Return (x, y) of the center of cell containing provided text 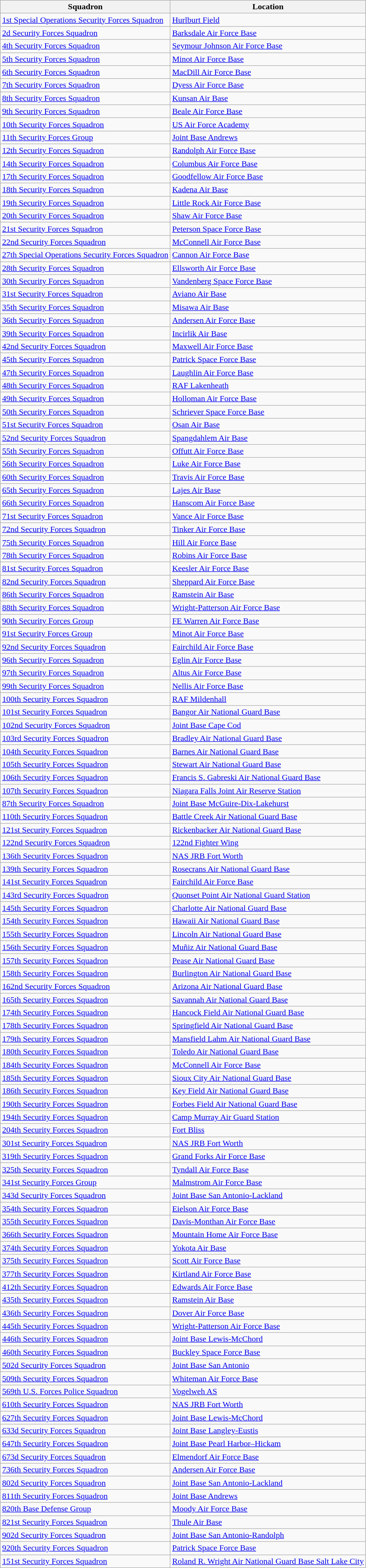
Arizona Air National Guard Base (268, 986)
Tinker Air Force Base (268, 529)
Hanscom Air Force Base (268, 503)
19th Security Forces Squadron (85, 203)
502d Security Forces Squadron (85, 1365)
56th Security Forces Squadron (85, 464)
20th Security Forces Squadron (85, 216)
143rd Security Forces Squadron (85, 895)
Columbus Air Force Base (268, 164)
Hawaii Air National Guard Base (268, 921)
Camp Murray Air Guard Station (268, 1117)
18th Security Forces Squadron (85, 190)
Joint Base Langley-Eustis (268, 1431)
Vance Air Force Base (268, 516)
RAF Lakenheath (268, 386)
Schriever Space Force Base (268, 412)
12th Security Forces Squadron (85, 150)
Barnes Air National Guard Base (268, 751)
2d Security Forces Squadron (85, 33)
Osan Air Base (268, 425)
412th Security Forces Squadron (85, 1287)
Hancock Field Air National Guard Base (268, 1013)
MacDill Air Force Base (268, 72)
Hill Air Force Base (268, 542)
Kunsan Air Base (268, 98)
Thule Air Base (268, 1522)
Altus Air Force Base (268, 673)
4th Security Forces Squadron (85, 46)
Niagara Falls Joint Air Reserve Station (268, 790)
Robins Air Force Base (268, 555)
FE Warren Air Force Base (268, 621)
Spangdahlem Air Base (268, 438)
48th Security Forces Squadron (85, 386)
Mansfield Lahm Air National Guard Base (268, 1039)
51st Security Forces Squadron (85, 425)
178th Security Forces Squadron (85, 1026)
155th Security Forces Squadron (85, 934)
Eglin Air Force Base (268, 660)
Pease Air National Guard Base (268, 960)
Laughlin Air Force Base (268, 372)
820th Base Defense Group (85, 1509)
569th U.S. Forces Police Squadron (85, 1391)
Burlington Air National Guard Base (268, 973)
165th Security Forces Squadron (85, 1000)
Beale Air Force Base (268, 111)
47th Security Forces Squadron (85, 372)
71st Security Forces Squadron (85, 516)
902d Security Forces Squadron (85, 1535)
162nd Security Forces Squadron (85, 986)
Joint Base San Antonio (268, 1365)
100th Security Forces Squadron (85, 699)
Holloman Air Force Base (268, 399)
36th Security Forces Squadron (85, 320)
194th Security Forces Squadron (85, 1117)
Ellsworth Air Force Base (268, 268)
81st Security Forces Squadron (85, 568)
435th Security Forces Squadron (85, 1300)
Muñiz Air National Guard Base (268, 947)
156th Security Forces Squadron (85, 947)
92nd Security Forces Squadron (85, 647)
Moody Air Force Base (268, 1509)
Elmendorf Air Force Base (268, 1457)
Dyess Air Force Base (268, 85)
Grand Forks Air Force Base (268, 1156)
Keesler Air Force Base (268, 568)
Joint Base Cape Cod (268, 725)
Forbes Field Air National Guard Base (268, 1104)
Whiteman Air Force Base (268, 1378)
301st Security Forces Squadron (85, 1143)
Malmstrom Air Force Base (268, 1182)
Charlotte Air National Guard Base (268, 908)
190th Security Forces Squadron (85, 1104)
50th Security Forces Squadron (85, 412)
Travis Air Force Base (268, 477)
42nd Security Forces Squadron (85, 346)
174th Security Forces Squadron (85, 1013)
82nd Security Forces Squadron (85, 582)
343d Security Forces Squadron (85, 1195)
11th Security Forces Group (85, 137)
Davis-Monthan Air Force Base (268, 1222)
Offutt Air Force Base (268, 451)
Goodfellow Air Force Base (268, 177)
Scott Air Force Base (268, 1261)
55th Security Forces Squadron (85, 451)
14th Security Forces Squadron (85, 164)
Peterson Space Force Base (268, 229)
647th Security Forces Squadron (85, 1444)
106th Security Forces Squadron (85, 777)
9th Security Forces Squadron (85, 111)
Rickenbacker Air National Guard Base (268, 830)
811th Security Forces Squadron (85, 1496)
8th Security Forces Squadron (85, 98)
141st Security Forces Squadron (85, 882)
49th Security Forces Squadron (85, 399)
Francis S. Gabreski Air National Guard Base (268, 777)
Joint Base McGuire-Dix-Lakehurst (268, 804)
Key Field Air National Guard Base (268, 1091)
Bangor Air National Guard Base (268, 712)
Location (268, 7)
436th Security Forces Squadron (85, 1313)
145th Security Forces Squadron (85, 908)
325th Security Forces Squadron (85, 1169)
Savannah Air National Guard Base (268, 1000)
Lincoln Air National Guard Base (268, 934)
185th Security Forces Squadron (85, 1078)
Joint Base Pearl Harbor–Hickam (268, 1444)
39th Security Forces Squadron (85, 333)
Quonset Point Air National Guard Station (268, 895)
509th Security Forces Squadron (85, 1378)
375th Security Forces Squadron (85, 1261)
136th Security Forces Squadron (85, 856)
Nellis Air Force Base (268, 686)
31st Security Forces Squadron (85, 294)
Bradley Air National Guard Base (268, 738)
736th Security Forces Squadron (85, 1470)
139th Security Forces Squadron (85, 869)
60th Security Forces Squadron (85, 477)
151st Security Forces Squadron (85, 1561)
Mountain Home Air Force Base (268, 1235)
75th Security Forces Squadron (85, 542)
Yokota Air Base (268, 1248)
Shaw Air Force Base (268, 216)
374th Security Forces Squadron (85, 1248)
97th Security Forces Squadron (85, 673)
154th Security Forces Squadron (85, 921)
107th Security Forces Squadron (85, 790)
110th Security Forces Squadron (85, 817)
Sheppard Air Force Base (268, 582)
Springfield Air National Guard Base (268, 1026)
341st Security Forces Group (85, 1182)
180th Security Forces Squadron (85, 1052)
627th Security Forces Squadron (85, 1418)
Roland R. Wright Air National Guard Base Salt Lake City (268, 1561)
78th Security Forces Squadron (85, 555)
27th Special Operations Security Forces Squadron (85, 255)
Battle Creek Air National Guard Base (268, 817)
Barksdale Air Force Base (268, 33)
22nd Security Forces Squadron (85, 242)
319th Security Forces Squadron (85, 1156)
Seymour Johnson Air Force Base (268, 46)
88th Security Forces Squadron (85, 608)
122nd Fighter Wing (268, 843)
179th Security Forces Squadron (85, 1039)
5th Security Forces Squadron (85, 59)
Rosecrans Air National Guard Base (268, 869)
Toledo Air National Guard Base (268, 1052)
Kirtland Air Force Base (268, 1274)
104th Security Forces Squadron (85, 751)
446th Security Forces Squadron (85, 1339)
366th Security Forces Squadron (85, 1235)
122nd Security Forces Squadron (85, 843)
US Air Force Academy (268, 124)
6th Security Forces Squadron (85, 72)
72nd Security Forces Squadron (85, 529)
610th Security Forces Squadron (85, 1404)
184th Security Forces Squadron (85, 1065)
121st Security Forces Squadron (85, 830)
Joint Base San Antonio-Randolph (268, 1535)
35th Security Forces Squadron (85, 307)
204th Security Forces Squadron (85, 1130)
RAF Mildenhall (268, 699)
355th Security Forces Squadron (85, 1222)
10th Security Forces Squadron (85, 124)
Kadena Air Base (268, 190)
87th Security Forces Squadron (85, 804)
Maxwell Air Force Base (268, 346)
86th Security Forces Squadron (85, 595)
99th Security Forces Squadron (85, 686)
673d Security Forces Squadron (85, 1457)
102nd Security Forces Squadron (85, 725)
91st Security Forces Group (85, 634)
Dover Air Force Base (268, 1313)
802d Security Forces Squadron (85, 1483)
101st Security Forces Squadron (85, 712)
Stewart Air National Guard Base (268, 764)
28th Security Forces Squadron (85, 268)
Sioux City Air National Guard Base (268, 1078)
Vogelweh AS (268, 1391)
354th Security Forces Squadron (85, 1208)
Edwards Air Force Base (268, 1287)
Misawa Air Base (268, 307)
52nd Security Forces Squadron (85, 438)
821st Security Forces Squadron (85, 1522)
Eielson Air Force Base (268, 1208)
186th Security Forces Squadron (85, 1091)
Tyndall Air Force Base (268, 1169)
17th Security Forces Squadron (85, 177)
105th Security Forces Squadron (85, 764)
158th Security Forces Squadron (85, 973)
Squadron (85, 7)
157th Security Forces Squadron (85, 960)
Aviano Air Base (268, 294)
Cannon Air Force Base (268, 255)
920th Security Forces Squadron (85, 1548)
Luke Air Force Base (268, 464)
103rd Security Forces Squadron (85, 738)
Fort Bliss (268, 1130)
1st Special Operations Security Forces Squadron (85, 20)
Little Rock Air Force Base (268, 203)
Hurlburt Field (268, 20)
7th Security Forces Squadron (85, 85)
96th Security Forces Squadron (85, 660)
45th Security Forces Squadron (85, 359)
Incirlik Air Base (268, 333)
90th Security Forces Group (85, 621)
460th Security Forces Squadron (85, 1352)
66th Security Forces Squadron (85, 503)
21st Security Forces Squadron (85, 229)
445th Security Forces Squadron (85, 1326)
65th Security Forces Squadron (85, 490)
Randolph Air Force Base (268, 150)
633d Security Forces Squadron (85, 1431)
30th Security Forces Squadron (85, 281)
Lajes Air Base (268, 490)
377th Security Forces Squadron (85, 1274)
Buckley Space Force Base (268, 1352)
Vandenberg Space Force Base (268, 281)
